Scan for the cell matching the given text and deliver its (x, y) coordinate at center. 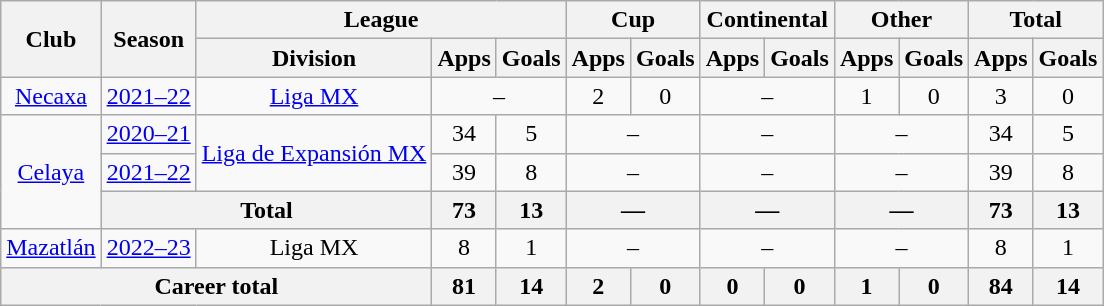
Season (148, 39)
Cup (633, 20)
Liga de Expansión MX (314, 153)
Career total (216, 286)
2020–21 (148, 134)
Division (314, 58)
Other (901, 20)
Necaxa (51, 96)
Continental (767, 20)
3 (1001, 96)
2022–23 (148, 248)
84 (1001, 286)
81 (464, 286)
Celaya (51, 172)
Mazatlán (51, 248)
Club (51, 39)
League (381, 20)
